Find where the given text appears and provide that cell's center as [x, y] coordinate. 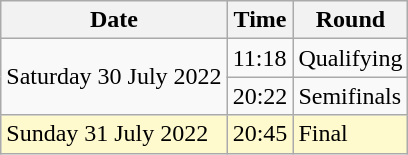
Date [114, 20]
20:45 [260, 134]
Sunday 31 July 2022 [114, 134]
Final [350, 134]
Time [260, 20]
Qualifying [350, 58]
20:22 [260, 96]
Semifinals [350, 96]
Saturday 30 July 2022 [114, 77]
Round [350, 20]
11:18 [260, 58]
